Locate the cell with the specified text and output its (x, y) center coordinate. 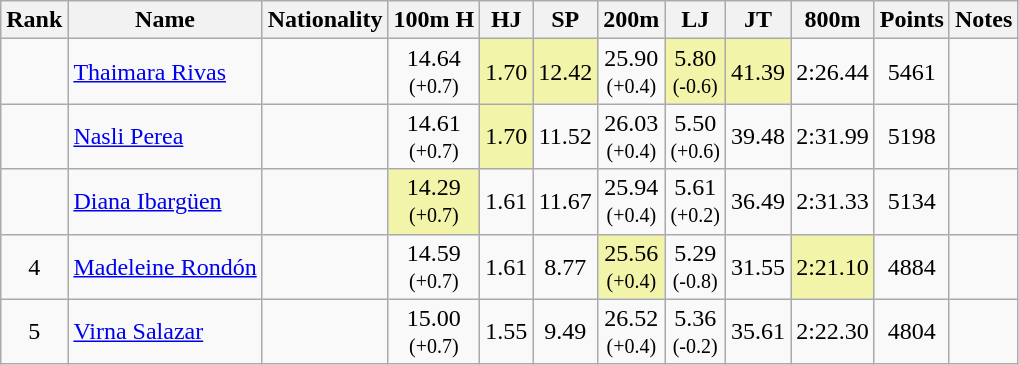
HJ (506, 20)
31.55 (758, 266)
Nationality (325, 20)
Notes (983, 20)
1.55 (506, 332)
41.39 (758, 72)
LJ (696, 20)
Nasli Perea (165, 136)
12.42 (566, 72)
35.61 (758, 332)
Rank (34, 20)
25.90(+0.4) (632, 72)
14.61(+0.7) (434, 136)
5.29(-0.8) (696, 266)
5.61(+0.2) (696, 202)
200m (632, 20)
26.03(+0.4) (632, 136)
2:31.33 (833, 202)
15.00(+0.7) (434, 332)
25.94(+0.4) (632, 202)
Thaimara Rivas (165, 72)
5.50(+0.6) (696, 136)
JT (758, 20)
Points (912, 20)
2:31.99 (833, 136)
SP (566, 20)
8.77 (566, 266)
5134 (912, 202)
5461 (912, 72)
5.80(-0.6) (696, 72)
9.49 (566, 332)
2:26.44 (833, 72)
11.67 (566, 202)
14.29(+0.7) (434, 202)
4 (34, 266)
14.59(+0.7) (434, 266)
Madeleine Rondón (165, 266)
14.64(+0.7) (434, 72)
39.48 (758, 136)
2:21.10 (833, 266)
36.49 (758, 202)
Diana Ibargüen (165, 202)
800m (833, 20)
4884 (912, 266)
100m H (434, 20)
Name (165, 20)
11.52 (566, 136)
25.56(+0.4) (632, 266)
26.52(+0.4) (632, 332)
4804 (912, 332)
5198 (912, 136)
5.36(-0.2) (696, 332)
2:22.30 (833, 332)
Virna Salazar (165, 332)
5 (34, 332)
